Pinpoint the cell where the given text exists, returning its (x, y) midpoint coordinate. 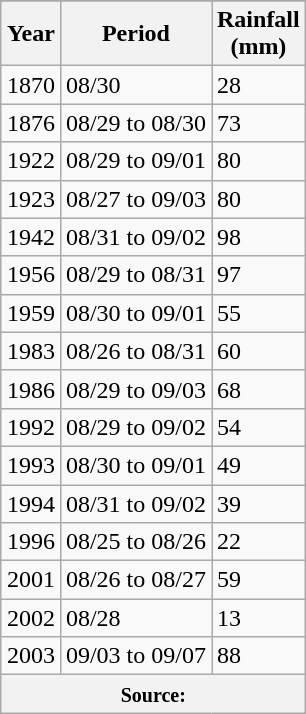
1996 (30, 542)
1876 (30, 123)
39 (259, 503)
13 (259, 618)
1922 (30, 161)
08/26 to 08/31 (136, 351)
22 (259, 542)
1870 (30, 85)
Rainfall(mm) (259, 34)
08/25 to 08/26 (136, 542)
08/28 (136, 618)
08/29 to 09/02 (136, 427)
97 (259, 275)
08/29 to 09/01 (136, 161)
2002 (30, 618)
2003 (30, 656)
73 (259, 123)
1993 (30, 465)
Period (136, 34)
1992 (30, 427)
08/30 (136, 85)
1956 (30, 275)
54 (259, 427)
1959 (30, 313)
08/26 to 08/27 (136, 580)
2001 (30, 580)
60 (259, 351)
08/27 to 09/03 (136, 199)
08/29 to 09/03 (136, 389)
98 (259, 237)
Year (30, 34)
1986 (30, 389)
09/03 to 09/07 (136, 656)
1923 (30, 199)
55 (259, 313)
1983 (30, 351)
1994 (30, 503)
68 (259, 389)
1942 (30, 237)
08/29 to 08/30 (136, 123)
59 (259, 580)
49 (259, 465)
Source: (153, 694)
88 (259, 656)
08/29 to 08/31 (136, 275)
28 (259, 85)
